Determine the (x, y) coordinate at the center of the cell enclosing the given text.  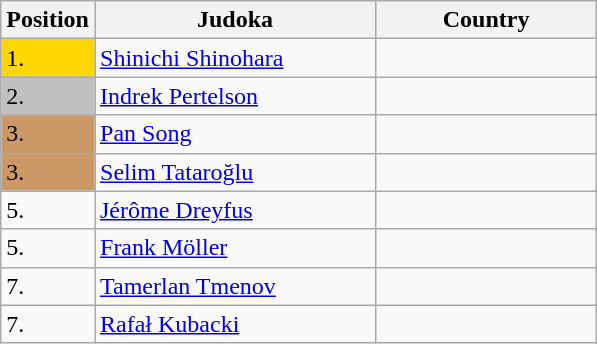
Country (486, 20)
2. (48, 96)
Pan Song (234, 134)
Position (48, 20)
Tamerlan Tmenov (234, 286)
Judoka (234, 20)
Selim Tataroğlu (234, 172)
Frank Möller (234, 248)
Indrek Pertelson (234, 96)
Jérôme Dreyfus (234, 210)
Shinichi Shinohara (234, 58)
1. (48, 58)
Rafał Kubacki (234, 324)
